Detect which cell encompasses the target text, then output its (X, Y) center coordinate. 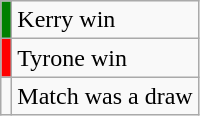
Match was a draw (105, 96)
Kerry win (105, 20)
Tyrone win (105, 58)
